Search for the cell housing the specified text and yield its (X, Y) center coordinate. 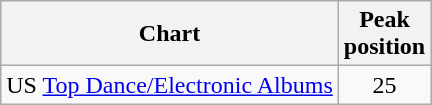
Peakposition (384, 34)
US Top Dance/Electronic Albums (170, 85)
Chart (170, 34)
25 (384, 85)
